From the cell containing the given text, extract its center point as [X, Y] coordinate. 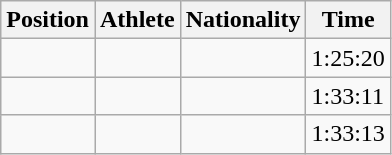
Position [48, 20]
1:25:20 [348, 58]
1:33:11 [348, 96]
Athlete [137, 20]
Time [348, 20]
1:33:13 [348, 134]
Nationality [243, 20]
